Pinpoint the cell where the given text exists, returning its [X, Y] midpoint coordinate. 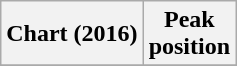
Peak position [189, 34]
Chart (2016) [72, 34]
